From the cell containing the given text, extract its center point as (x, y) coordinate. 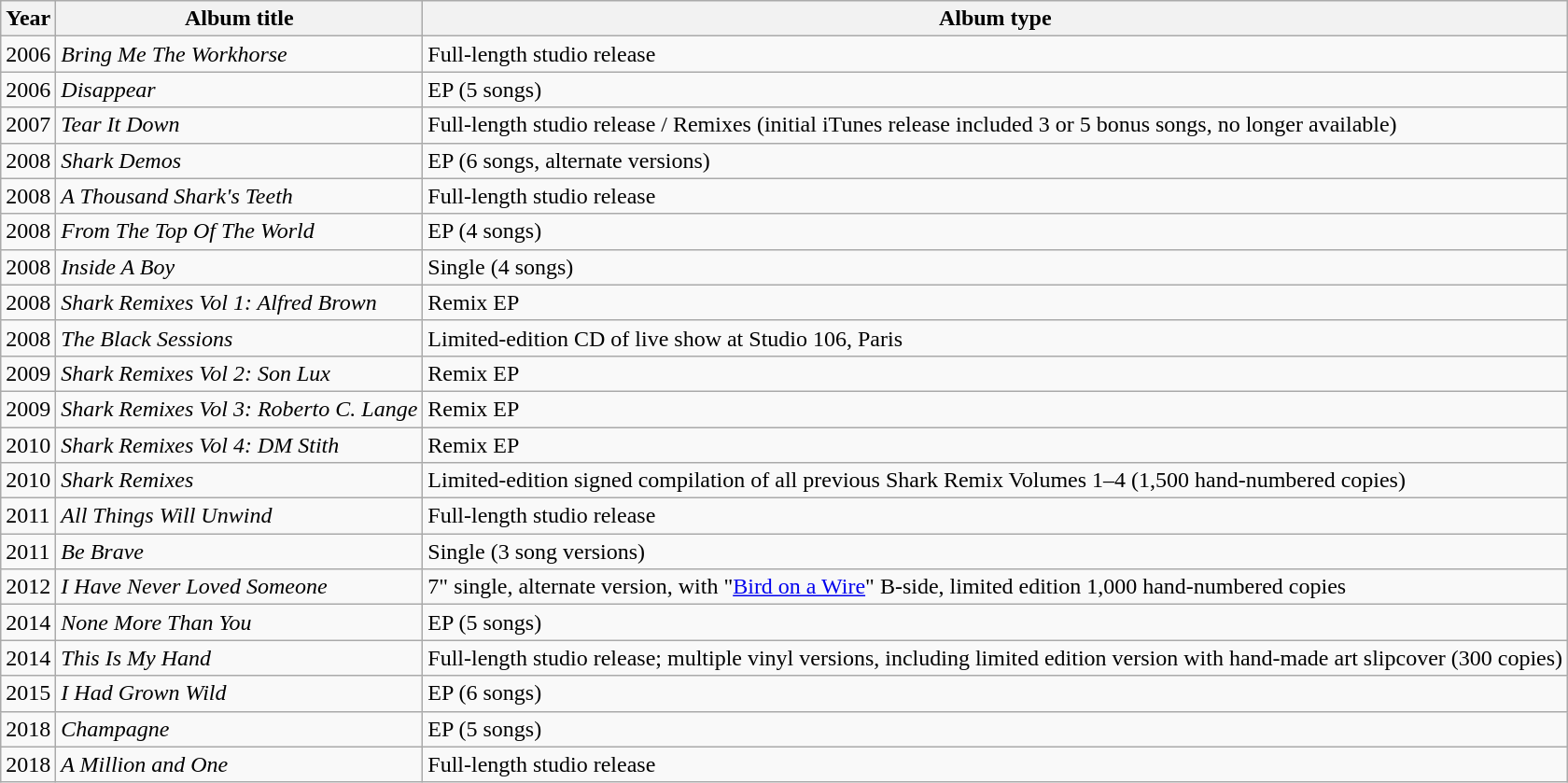
Shark Remixes Vol 2: Son Lux (239, 373)
Be Brave (239, 552)
From The Top Of The World (239, 231)
EP (6 songs) (995, 693)
Year (28, 19)
Shark Remixes (239, 481)
Inside A Boy (239, 267)
Album type (995, 19)
2012 (28, 587)
A Million and One (239, 764)
Single (3 song versions) (995, 552)
A Thousand Shark's Teeth (239, 196)
2015 (28, 693)
Tear It Down (239, 125)
None More Than You (239, 622)
Shark Remixes Vol 4: DM Stith (239, 445)
I Had Grown Wild (239, 693)
Shark Demos (239, 161)
Shark Remixes Vol 1: Alfred Brown (239, 302)
Disappear (239, 90)
7" single, alternate version, with "Bird on a Wire" B-side, limited edition 1,000 hand-numbered copies (995, 587)
I Have Never Loved Someone (239, 587)
EP (4 songs) (995, 231)
This Is My Hand (239, 658)
Bring Me The Workhorse (239, 54)
Limited-edition signed compilation of all previous Shark Remix Volumes 1–4 (1,500 hand-numbered copies) (995, 481)
Limited-edition CD of live show at Studio 106, Paris (995, 338)
Champagne (239, 729)
Full-length studio release / Remixes (initial iTunes release included 3 or 5 bonus songs, no longer available) (995, 125)
Full-length studio release; multiple vinyl versions, including limited edition version with hand-made art slipcover (300 copies) (995, 658)
Single (4 songs) (995, 267)
Album title (239, 19)
All Things Will Unwind (239, 516)
EP (6 songs, alternate versions) (995, 161)
2007 (28, 125)
The Black Sessions (239, 338)
Shark Remixes Vol 3: Roberto C. Lange (239, 409)
